Extract the [x, y] coordinate from the center of the cell holding the provided text.  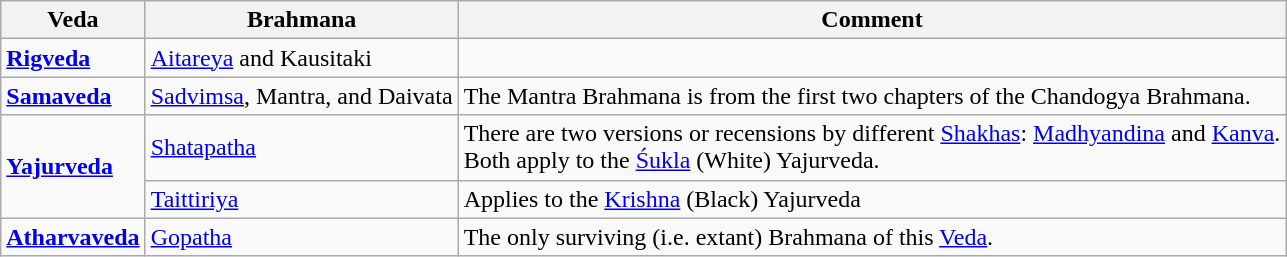
Taittiriya [302, 199]
Shatapatha [302, 148]
Applies to the Krishna (Black) Yajurveda [872, 199]
Atharvaveda [73, 237]
Aitareya and Kausitaki [302, 58]
Sadvimsa, Mantra, and Daivata [302, 96]
There are two versions or recensions by different Shakhas: Madhyandina and Kanva.Both apply to the Śukla (White) Yajurveda. [872, 148]
Comment [872, 20]
The Mantra Brahmana is from the first two chapters of the Chandogya Brahmana. [872, 96]
Samaveda [73, 96]
The only surviving (i.e. extant) Brahmana of this Veda. [872, 237]
Brahmana [302, 20]
Rigveda [73, 58]
Gopatha [302, 237]
Yajurveda [73, 166]
Veda [73, 20]
